Find where the given text appears and provide that cell's center as (x, y) coordinate. 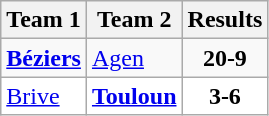
3-6 (225, 96)
Touloun (134, 96)
Team 1 (44, 20)
20-9 (225, 58)
Brive (44, 96)
Béziers (44, 58)
Agen (134, 58)
Results (225, 20)
Team 2 (134, 20)
